Capture the cell that displays the provided text and extract its (X, Y) central coordinate. 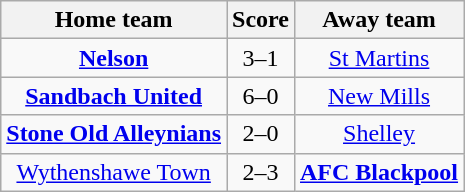
3–1 (261, 58)
6–0 (261, 96)
Stone Old Alleynians (114, 134)
Score (261, 20)
St Martins (378, 58)
Away team (378, 20)
2–3 (261, 172)
AFC Blackpool (378, 172)
Nelson (114, 58)
Shelley (378, 134)
Sandbach United (114, 96)
New Mills (378, 96)
2–0 (261, 134)
Home team (114, 20)
Wythenshawe Town (114, 172)
